Provide the (X, Y) coordinate of the cell's center where the given text is located.  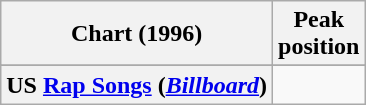
US Rap Songs (Billboard) (137, 85)
Chart (1996) (137, 34)
Peakposition (319, 34)
